Return [X, Y] of the center of cell containing provided text 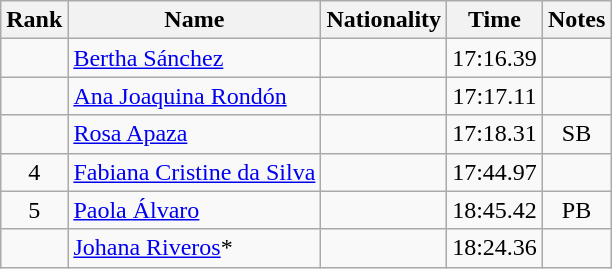
Johana Riveros* [194, 248]
Fabiana Cristine da Silva [194, 172]
Paola Álvaro [194, 210]
Time [495, 20]
Notes [576, 20]
Rank [34, 20]
Name [194, 20]
5 [34, 210]
Nationality [384, 20]
4 [34, 172]
17:44.97 [495, 172]
SB [576, 134]
Bertha Sánchez [194, 58]
PB [576, 210]
18:45.42 [495, 210]
17:16.39 [495, 58]
18:24.36 [495, 248]
17:17.11 [495, 96]
Rosa Apaza [194, 134]
Ana Joaquina Rondón [194, 96]
17:18.31 [495, 134]
